Capture the cell that displays the provided text and extract its [X, Y] central coordinate. 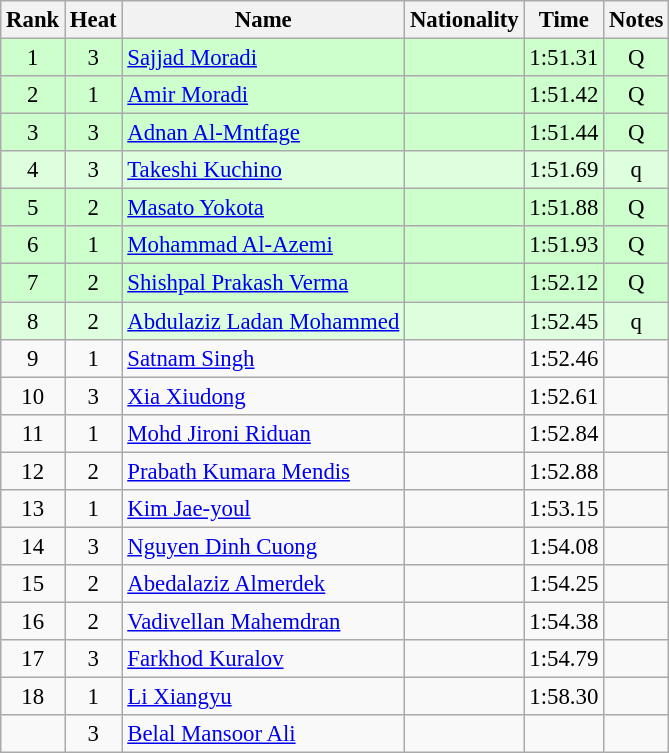
1:58.30 [564, 697]
Abdulaziz Ladan Mohammed [264, 321]
Sajjad Moradi [264, 58]
14 [33, 546]
Farkhod Kuralov [264, 659]
Mohammad Al-Azemi [264, 245]
1:51.44 [564, 133]
Takeshi Kuchino [264, 170]
7 [33, 283]
16 [33, 621]
Vadivellan Mahemdran [264, 621]
Nguyen Dinh Cuong [264, 546]
Abedalaziz Almerdek [264, 584]
13 [33, 509]
1:52.84 [564, 433]
15 [33, 584]
1:51.88 [564, 208]
1:51.42 [564, 95]
Shishpal Prakash Verma [264, 283]
4 [33, 170]
1:53.15 [564, 509]
1:52.45 [564, 321]
Satnam Singh [264, 358]
1:54.38 [564, 621]
Masato Yokota [264, 208]
1:51.93 [564, 245]
Kim Jae-youl [264, 509]
12 [33, 471]
9 [33, 358]
Notes [636, 20]
10 [33, 396]
5 [33, 208]
Belal Mansoor Ali [264, 734]
6 [33, 245]
Rank [33, 20]
1:52.46 [564, 358]
Prabath Kumara Mendis [264, 471]
1:54.25 [564, 584]
1:51.31 [564, 58]
Amir Moradi [264, 95]
8 [33, 321]
17 [33, 659]
1:51.69 [564, 170]
11 [33, 433]
1:52.12 [564, 283]
1:52.88 [564, 471]
Time [564, 20]
Adnan Al-Mntfage [264, 133]
Li Xiangyu [264, 697]
1:54.79 [564, 659]
1:52.61 [564, 396]
Xia Xiudong [264, 396]
18 [33, 697]
Heat [94, 20]
Name [264, 20]
Mohd Jironi Riduan [264, 433]
1:54.08 [564, 546]
Nationality [464, 20]
